Detect which cell encompasses the target text, then output its (x, y) center coordinate. 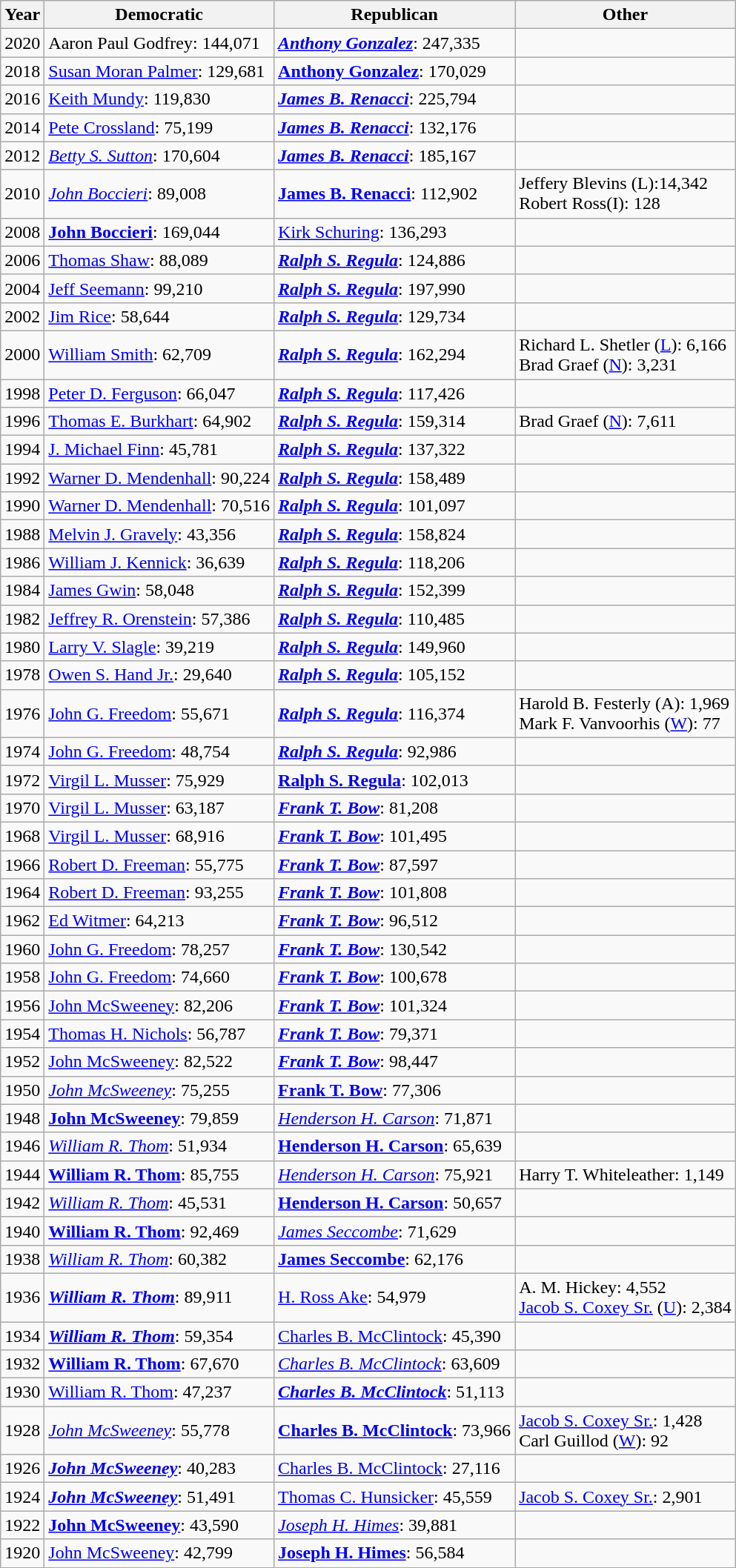
Thomas H. Nichols: 56,787 (159, 1034)
Frank T. Bow: 96,512 (394, 921)
Jeffrey R. Orenstein: 57,386 (159, 619)
1932 (22, 1364)
1996 (22, 422)
James B. Renacci: 112,902 (394, 194)
John G. Freedom: 78,257 (159, 949)
1988 (22, 534)
1992 (22, 478)
1980 (22, 647)
Ralph S. Regula: 162,294 (394, 354)
Jacob S. Coxey Sr.: 1,428Carl Guillod (W): 92 (626, 1430)
1982 (22, 619)
Robert D. Freeman: 93,255 (159, 893)
1958 (22, 977)
Ralph S. Regula: 158,824 (394, 534)
1938 (22, 1259)
1976 (22, 713)
Thomas Shaw: 88,089 (159, 260)
William R. Thom: 47,237 (159, 1392)
Harold B. Festerly (A): 1,969Mark F. Vanvoorhis (W): 77 (626, 713)
Ralph S. Regula: 158,489 (394, 478)
1998 (22, 393)
Ralph S. Regula: 102,013 (394, 780)
1956 (22, 1006)
2008 (22, 232)
1954 (22, 1034)
John McSweeney: 55,778 (159, 1430)
1920 (22, 1553)
Virgil L. Musser: 63,187 (159, 808)
Harry T. Whiteleather: 1,149 (626, 1175)
James B. Renacci: 132,176 (394, 127)
Year (22, 15)
Ralph S. Regula: 101,097 (394, 506)
1926 (22, 1469)
Frank T. Bow: 77,306 (394, 1090)
2016 (22, 99)
Charles B. McClintock: 45,390 (394, 1336)
John McSweeney: 43,590 (159, 1525)
Melvin J. Gravely: 43,356 (159, 534)
Joseph H. Himes: 39,881 (394, 1525)
John McSweeney: 79,859 (159, 1118)
Frank T. Bow: 101,495 (394, 836)
Joseph H. Himes: 56,584 (394, 1553)
John McSweeney: 82,206 (159, 1006)
Peter D. Ferguson: 66,047 (159, 393)
William R. Thom: 85,755 (159, 1175)
Robert D. Freeman: 55,775 (159, 865)
A. M. Hickey: 4,552Jacob S. Coxey Sr. (U): 2,384 (626, 1297)
William Smith: 62,709 (159, 354)
Ralph S. Regula: 105,152 (394, 675)
1946 (22, 1146)
1944 (22, 1175)
Anthony Gonzalez: 170,029 (394, 71)
J. Michael Finn: 45,781 (159, 450)
John G. Freedom: 55,671 (159, 713)
1922 (22, 1525)
William R. Thom: 60,382 (159, 1259)
Frank T. Bow: 130,542 (394, 949)
1924 (22, 1497)
Frank T. Bow: 100,678 (394, 977)
2000 (22, 354)
William R. Thom: 89,911 (159, 1297)
James B. Renacci: 185,167 (394, 156)
John G. Freedom: 48,754 (159, 751)
Thomas E. Burkhart: 64,902 (159, 422)
Pete Crossland: 75,199 (159, 127)
William R. Thom: 51,934 (159, 1146)
Frank T. Bow: 98,447 (394, 1062)
William R. Thom: 45,531 (159, 1203)
Republican (394, 15)
Henderson H. Carson: 71,871 (394, 1118)
Ralph S. Regula: 129,734 (394, 316)
Other (626, 15)
Aaron Paul Godfrey: 144,071 (159, 43)
Warner D. Mendenhall: 90,224 (159, 478)
2002 (22, 316)
1962 (22, 921)
Brad Graef (N): 7,611 (626, 422)
2020 (22, 43)
Ralph S. Regula: 117,426 (394, 393)
1990 (22, 506)
1952 (22, 1062)
1966 (22, 865)
Warner D. Mendenhall: 70,516 (159, 506)
H. Ross Ake: 54,979 (394, 1297)
Ed Witmer: 64,213 (159, 921)
Kirk Schuring: 136,293 (394, 232)
1972 (22, 780)
James B. Renacci: 225,794 (394, 99)
1942 (22, 1203)
Henderson H. Carson: 65,639 (394, 1146)
Jacob S. Coxey Sr.: 2,901 (626, 1497)
Frank T. Bow: 101,808 (394, 893)
2010 (22, 194)
Ralph S. Regula: 152,399 (394, 591)
John McSweeney: 51,491 (159, 1497)
John McSweeney: 75,255 (159, 1090)
1950 (22, 1090)
Ralph S. Regula: 197,990 (394, 288)
James Seccombe: 62,176 (394, 1259)
1974 (22, 751)
John Boccieri: 169,044 (159, 232)
Frank T. Bow: 79,371 (394, 1034)
2006 (22, 260)
Thomas C. Hunsicker: 45,559 (394, 1497)
William J. Kennick: 36,639 (159, 562)
Jim Rice: 58,644 (159, 316)
2004 (22, 288)
1934 (22, 1336)
1984 (22, 591)
Charles B. McClintock: 63,609 (394, 1364)
Charles B. McClintock: 51,113 (394, 1392)
1970 (22, 808)
1960 (22, 949)
Susan Moran Palmer: 129,681 (159, 71)
Ralph S. Regula: 92,986 (394, 751)
Virgil L. Musser: 75,929 (159, 780)
Charles B. McClintock: 27,116 (394, 1469)
John McSweeney: 82,522 (159, 1062)
Keith Mundy: 119,830 (159, 99)
1948 (22, 1118)
Charles B. McClintock: 73,966 (394, 1430)
Ralph S. Regula: 116,374 (394, 713)
Richard L. Shetler (L): 6,166Brad Graef (N): 3,231 (626, 354)
Frank T. Bow: 87,597 (394, 865)
Betty S. Sutton: 170,604 (159, 156)
Anthony Gonzalez: 247,335 (394, 43)
William R. Thom: 67,670 (159, 1364)
William R. Thom: 59,354 (159, 1336)
Jeffery Blevins (L):14,342 Robert Ross(I): 128 (626, 194)
Ralph S. Regula: 137,322 (394, 450)
1936 (22, 1297)
Frank T. Bow: 101,324 (394, 1006)
Ralph S. Regula: 118,206 (394, 562)
1930 (22, 1392)
John G. Freedom: 74,660 (159, 977)
Owen S. Hand Jr.: 29,640 (159, 675)
John McSweeney: 40,283 (159, 1469)
Larry V. Slagle: 39,219 (159, 647)
Democratic (159, 15)
Ralph S. Regula: 124,886 (394, 260)
1994 (22, 450)
2018 (22, 71)
1968 (22, 836)
Ralph S. Regula: 110,485 (394, 619)
Henderson H. Carson: 50,657 (394, 1203)
1928 (22, 1430)
1940 (22, 1231)
1986 (22, 562)
John McSweeney: 42,799 (159, 1553)
William R. Thom: 92,469 (159, 1231)
Jeff Seemann: 99,210 (159, 288)
Ralph S. Regula: 149,960 (394, 647)
1978 (22, 675)
Virgil L. Musser: 68,916 (159, 836)
James Seccombe: 71,629 (394, 1231)
Henderson H. Carson: 75,921 (394, 1175)
James Gwin: 58,048 (159, 591)
Ralph S. Regula: 159,314 (394, 422)
2012 (22, 156)
1964 (22, 893)
2014 (22, 127)
Frank T. Bow: 81,208 (394, 808)
John Boccieri: 89,008 (159, 194)
